Pinpoint the cell where the given text exists, returning its (x, y) midpoint coordinate. 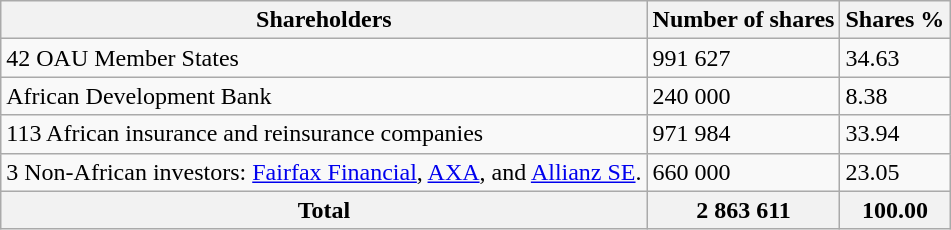
Number of shares (744, 20)
42 OAU Member States (324, 58)
8.38 (895, 96)
100.00 (895, 210)
113 African insurance and reinsurance companies (324, 134)
Shares % (895, 20)
971 984 (744, 134)
2 863 611 (744, 210)
240 000 (744, 96)
Total (324, 210)
991 627 (744, 58)
23.05 (895, 172)
3 Non-African investors: Fairfax Financial, AXA, and Allianz SE. (324, 172)
33.94 (895, 134)
Shareholders (324, 20)
660 000 (744, 172)
African Development Bank (324, 96)
34.63 (895, 58)
